Provide the (x, y) coordinate of the cell's center where the given text is located.  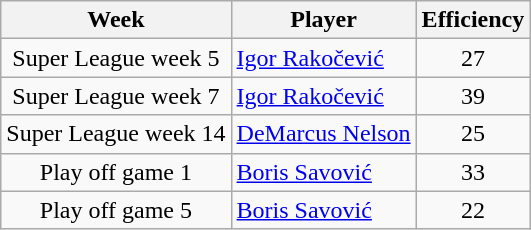
Week (116, 20)
Player (324, 20)
Super League week 7 (116, 96)
22 (473, 210)
Efficiency (473, 20)
33 (473, 172)
Play off game 5 (116, 210)
39 (473, 96)
DeMarcus Nelson (324, 134)
25 (473, 134)
Super League week 5 (116, 58)
Play off game 1 (116, 172)
27 (473, 58)
Super League week 14 (116, 134)
